Provide the [x, y] coordinate of the cell's center where the given text is located.  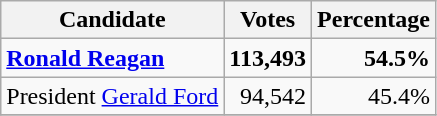
Percentage [374, 20]
Candidate [112, 20]
Votes [268, 20]
Ronald Reagan [112, 58]
94,542 [268, 96]
54.5% [374, 58]
45.4% [374, 96]
113,493 [268, 58]
President Gerald Ford [112, 96]
